From the cell containing the given text, extract its center point as (x, y) coordinate. 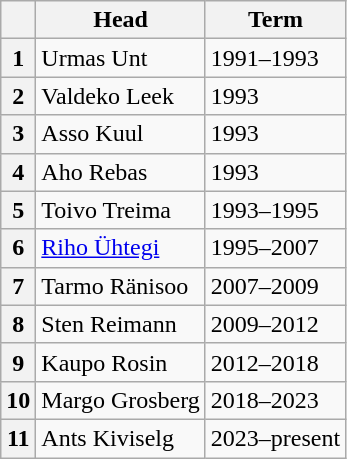
10 (18, 400)
Ants Kiviselg (121, 438)
Head (121, 20)
Asso Kuul (121, 134)
2018–2023 (275, 400)
2012–2018 (275, 362)
Urmas Unt (121, 58)
Tarmo Ränisoo (121, 286)
2009–2012 (275, 324)
6 (18, 248)
5 (18, 210)
Sten Reimann (121, 324)
Toivo Treima (121, 210)
1991–1993 (275, 58)
1995–2007 (275, 248)
9 (18, 362)
2 (18, 96)
Riho Ühtegi (121, 248)
Valdeko Leek (121, 96)
2023–present (275, 438)
7 (18, 286)
4 (18, 172)
11 (18, 438)
2007–2009 (275, 286)
8 (18, 324)
1 (18, 58)
3 (18, 134)
1993–1995 (275, 210)
Kaupo Rosin (121, 362)
Aho Rebas (121, 172)
Term (275, 20)
Margo Grosberg (121, 400)
